Find where the given text appears and provide that cell's center as [X, Y] coordinate. 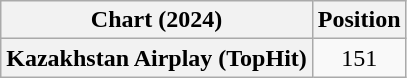
Kazakhstan Airplay (TopHit) [157, 58]
Position [359, 20]
151 [359, 58]
Chart (2024) [157, 20]
